Output the (X, Y) coordinate of the center of the cell containing the given text.  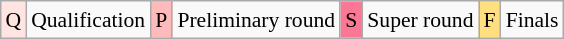
S (351, 20)
F (490, 20)
Preliminary round (256, 20)
Super round (420, 20)
Finals (532, 20)
Qualification (88, 20)
P (161, 20)
Q (13, 20)
